Find where the given text appears and provide that cell's center as [x, y] coordinate. 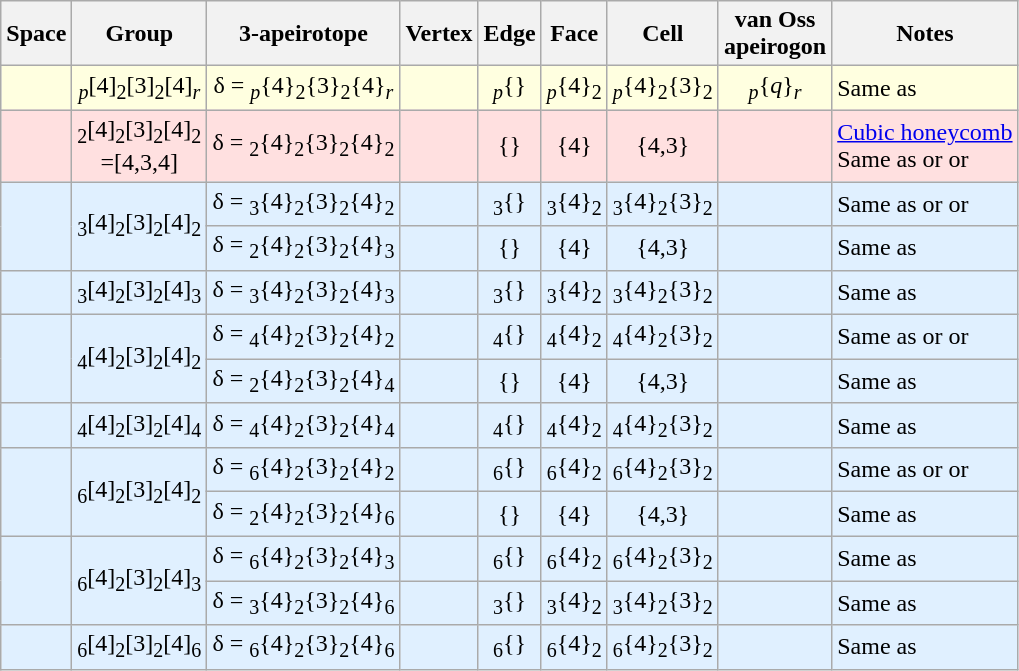
p[4]2[3]2[4]r [140, 88]
Cubic honeycombSame as or or [925, 146]
4[4]2[3]2[4]4 [140, 425]
Notes [925, 34]
δ = 3{4}2{3}2{4}2 [304, 204]
δ = p{4}2{3}2{4}r [304, 88]
δ = 3{4}2{3}2{4}3 [304, 292]
Vertex [439, 34]
p{4}2 [574, 88]
6[4]2[3]2[4]6 [140, 647]
Edge [510, 34]
p{} [510, 88]
Face [574, 34]
δ = 2{4}2{3}2{4}6 [304, 514]
δ = 3{4}2{3}2{4}6 [304, 603]
p{q}r [774, 88]
δ = 4{4}2{3}2{4}4 [304, 425]
δ = 2{4}2{3}2{4}3 [304, 248]
δ = 6{4}2{3}2{4}3 [304, 558]
δ = 6{4}2{3}2{4}6 [304, 647]
2[4]2[3]2[4]2=[4,3,4] [140, 146]
3[4]2[3]2[4]2 [140, 226]
δ = 6{4}2{3}2{4}2 [304, 470]
δ = 2{4}2{3}2{4}4 [304, 381]
3-apeirotope [304, 34]
4[4]2[3]2[4]2 [140, 360]
6[4]2[3]2[4]2 [140, 492]
Space [36, 34]
Cell [662, 34]
δ = 4{4}2{3}2{4}2 [304, 337]
Group [140, 34]
van Ossapeirogon [774, 34]
6[4]2[3]2[4]3 [140, 580]
3[4]2[3]2[4]3 [140, 292]
δ = 2{4}2{3}2{4}2 [304, 146]
p{4}2{3}2 [662, 88]
